From the cell containing the given text, extract its center point as [x, y] coordinate. 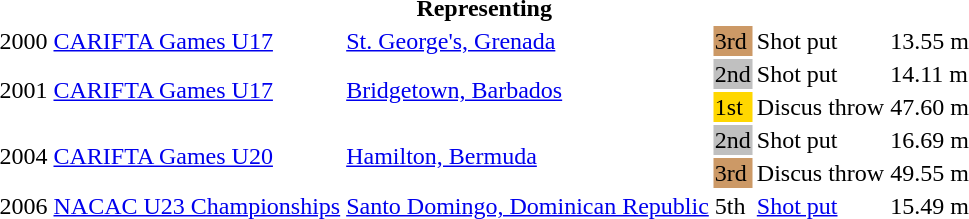
CARIFTA Games U20 [197, 156]
1st [732, 107]
Hamilton, Bermuda [528, 156]
St. George's, Grenada [528, 41]
Bridgetown, Barbados [528, 90]
